Provide the [x, y] coordinate of the cell's center where the given text is located.  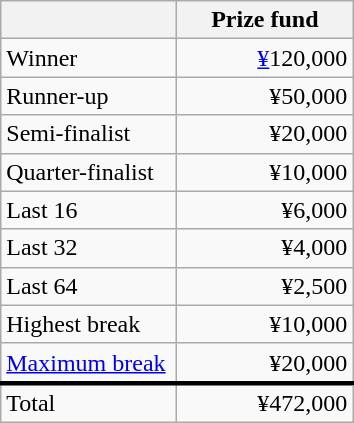
Maximum break [89, 363]
Runner-up [89, 96]
¥2,500 [265, 286]
¥4,000 [265, 248]
¥472,000 [265, 403]
Total [89, 403]
¥50,000 [265, 96]
Last 32 [89, 248]
Last 64 [89, 286]
Quarter-finalist [89, 172]
Winner [89, 58]
Semi-finalist [89, 134]
¥120,000 [265, 58]
Highest break [89, 324]
Last 16 [89, 210]
¥6,000 [265, 210]
Prize fund [265, 20]
